Output the (x, y) coordinate of the center of the cell containing the given text.  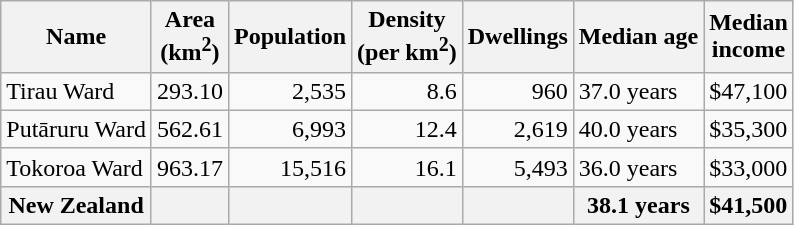
293.10 (190, 91)
Median age (638, 37)
2,619 (518, 129)
Dwellings (518, 37)
16.1 (408, 167)
$47,100 (749, 91)
Population (290, 37)
Density(per km2) (408, 37)
Area(km2) (190, 37)
$33,000 (749, 167)
6,993 (290, 129)
Putāruru Ward (76, 129)
12.4 (408, 129)
$41,500 (749, 205)
5,493 (518, 167)
8.6 (408, 91)
562.61 (190, 129)
Tokoroa Ward (76, 167)
Medianincome (749, 37)
Name (76, 37)
960 (518, 91)
40.0 years (638, 129)
36.0 years (638, 167)
37.0 years (638, 91)
2,535 (290, 91)
$35,300 (749, 129)
38.1 years (638, 205)
963.17 (190, 167)
New Zealand (76, 205)
15,516 (290, 167)
Tirau Ward (76, 91)
